Extract the [X, Y] coordinate from the center of the cell holding the provided text.  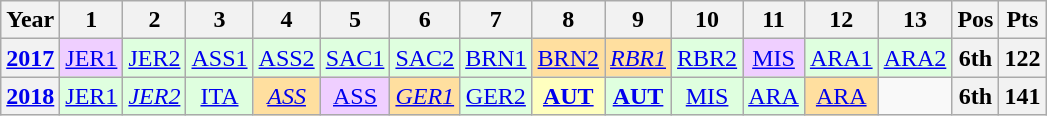
2 [154, 20]
RBR1 [638, 58]
RBR2 [708, 58]
8 [568, 20]
11 [774, 20]
SAC2 [425, 58]
Pts [1022, 20]
Pos [976, 20]
12 [841, 20]
ARA2 [915, 58]
ITA [220, 96]
1 [92, 20]
5 [355, 20]
Year [30, 20]
3 [220, 20]
6 [425, 20]
7 [496, 20]
122 [1022, 58]
SAC1 [355, 58]
GER1 [425, 96]
GER2 [496, 96]
141 [1022, 96]
ASS2 [286, 58]
BRN2 [568, 58]
9 [638, 20]
2018 [30, 96]
BRN1 [496, 58]
10 [708, 20]
4 [286, 20]
ARA1 [841, 58]
ASS1 [220, 58]
13 [915, 20]
2017 [30, 58]
